For the text-containing cell, return its midpoint in [x, y] coordinate format. 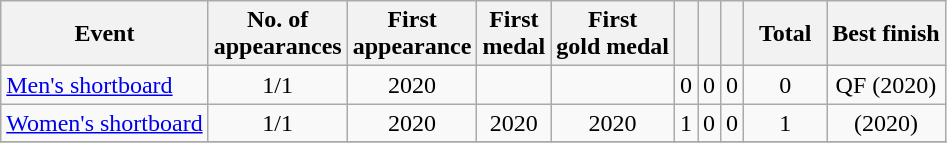
Women's shortboard [104, 123]
Men's shortboard [104, 85]
Total [786, 34]
QF (2020) [886, 85]
No. ofappearances [278, 34]
Firstmedal [514, 34]
Event [104, 34]
Best finish [886, 34]
Firstgold medal [613, 34]
Firstappearance [412, 34]
(2020) [886, 123]
